Pinpoint the cell where the given text exists, returning its [X, Y] midpoint coordinate. 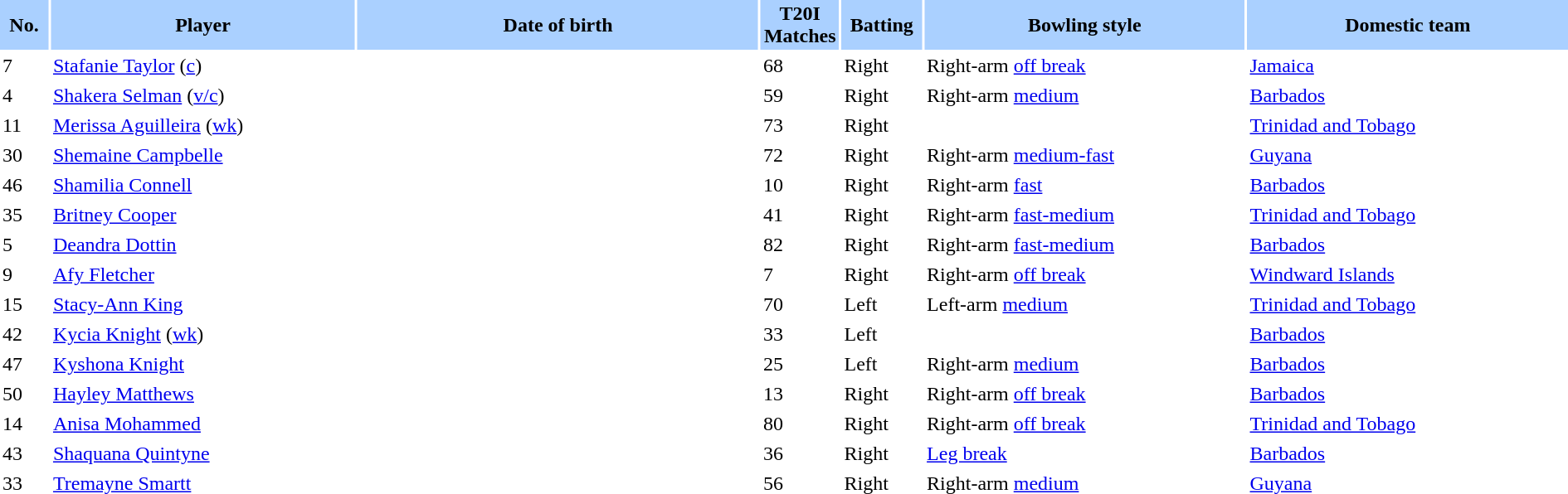
68 [800, 66]
Shemaine Campbelle [202, 156]
Kyshona Knight [202, 365]
9 [24, 275]
Player [202, 25]
72 [800, 156]
No. [24, 25]
Guyana [1408, 156]
35 [24, 216]
Stacy-Ann King [202, 305]
Left-arm medium [1084, 305]
Right-arm fast [1084, 186]
47 [24, 365]
Anisa Mohammed [202, 424]
5 [24, 245]
41 [800, 216]
82 [800, 245]
50 [24, 395]
13 [800, 395]
14 [24, 424]
Batting [883, 25]
Jamaica [1408, 66]
Shakera Selman (v/c) [202, 96]
59 [800, 96]
Shaquana Quintyne [202, 454]
Shamilia Connell [202, 186]
46 [24, 186]
Domestic team [1408, 25]
25 [800, 365]
43 [24, 454]
Date of birth [558, 25]
70 [800, 305]
Afy Fletcher [202, 275]
Leg break [1084, 454]
15 [24, 305]
73 [800, 126]
33 [800, 335]
Hayley Matthews [202, 395]
Deandra Dottin [202, 245]
4 [24, 96]
30 [24, 156]
36 [800, 454]
42 [24, 335]
Kycia Knight (wk) [202, 335]
80 [800, 424]
11 [24, 126]
Merissa Aguilleira (wk) [202, 126]
Britney Cooper [202, 216]
Right-arm medium-fast [1084, 156]
Windward Islands [1408, 275]
10 [800, 186]
Stafanie Taylor (c) [202, 66]
T20I Matches [800, 25]
Bowling style [1084, 25]
